Identify which cell holds the provided text, then report its (X, Y) central coordinate. 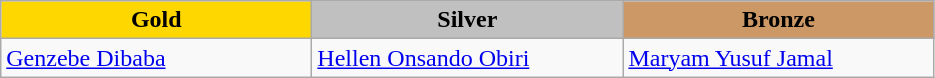
Maryam Yusuf Jamal (778, 58)
Bronze (778, 20)
Hellen Onsando Obiri (468, 58)
Genzebe Dibaba (156, 58)
Silver (468, 20)
Gold (156, 20)
